Return the [x, y] coordinate for the center point of the cell that contains the specified text.  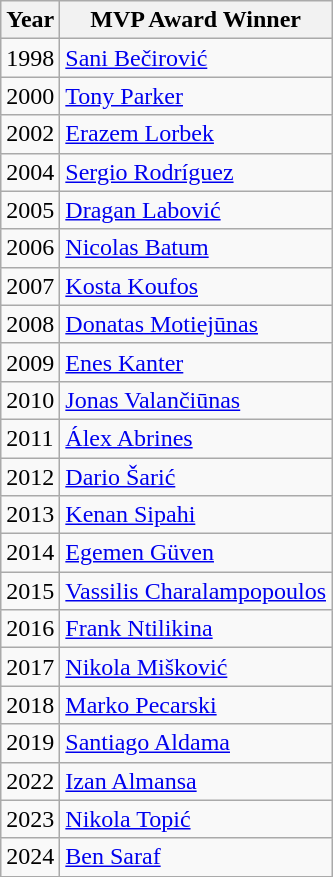
2002 [30, 134]
2017 [30, 667]
2004 [30, 172]
2000 [30, 96]
Álex Abrines [196, 438]
2008 [30, 324]
2009 [30, 362]
Nikola Mišković [196, 667]
Donatas Motiejūnas [196, 324]
Kenan Sipahi [196, 515]
2007 [30, 286]
2014 [30, 553]
MVP Award Winner [196, 20]
Frank Ntilikina [196, 629]
2005 [30, 210]
Kosta Koufos [196, 286]
Jonas Valančiūnas [196, 400]
2011 [30, 438]
Sergio Rodríguez [196, 172]
Nicolas Batum [196, 248]
2018 [30, 705]
Dario Šarić [196, 477]
Egemen Güven [196, 553]
Erazem Lorbek [196, 134]
Ben Saraf [196, 857]
Izan Almansa [196, 781]
2024 [30, 857]
1998 [30, 58]
2016 [30, 629]
2015 [30, 591]
Enes Kanter [196, 362]
2012 [30, 477]
Year [30, 20]
2006 [30, 248]
Marko Pecarski [196, 705]
Dragan Labović [196, 210]
Tony Parker [196, 96]
2023 [30, 819]
Santiago Aldama [196, 743]
Sani Bečirović [196, 58]
Vassilis Charalampopoulos [196, 591]
2013 [30, 515]
2022 [30, 781]
2019 [30, 743]
2010 [30, 400]
Nikola Topić [196, 819]
